From the cell containing the given text, extract its center point as [X, Y] coordinate. 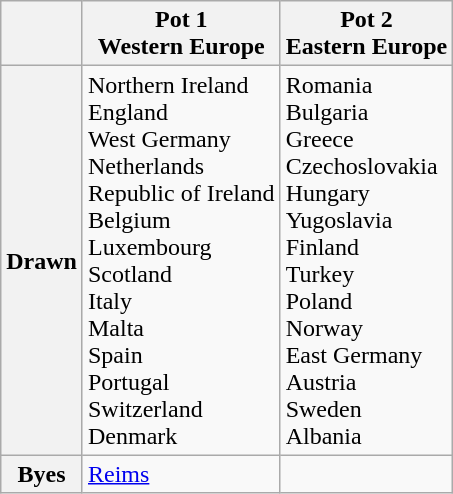
Pot 1Western Europe [181, 34]
Byes [42, 474]
Reims [181, 474]
Drawn [42, 260]
RomaniaBulgariaGreeceCzechoslovakiaHungaryYugoslaviaFinlandTurkeyPolandNorwayEast GermanyAustriaSwedenAlbania [366, 260]
Pot 2Eastern Europe [366, 34]
Northern IrelandEnglandWest GermanyNetherlandsRepublic of IrelandBelgiumLuxembourgScotlandItalyMaltaSpainPortugalSwitzerlandDenmark [181, 260]
